Return (X, Y) of the center of cell containing provided text 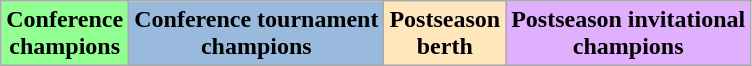
Conference tournamentchampions (256, 34)
Postseasonberth (445, 34)
Conferencechampions (65, 34)
Postseason invitationalchampions (628, 34)
